Pinpoint the cell where the given text exists, returning its (x, y) midpoint coordinate. 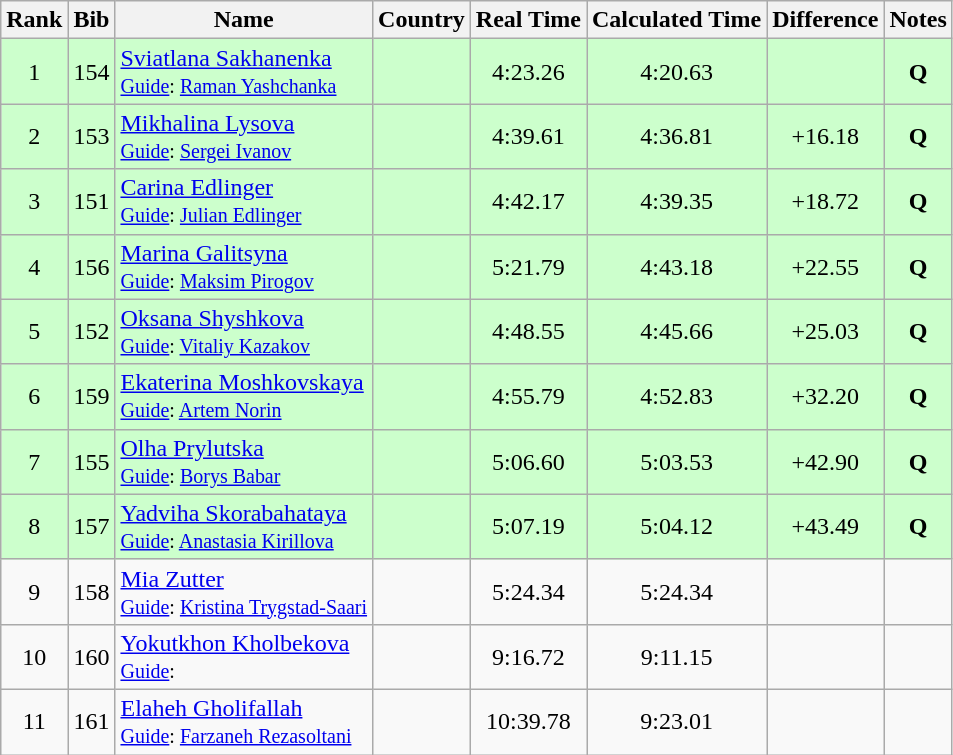
+16.18 (826, 136)
+18.72 (826, 202)
152 (92, 332)
Difference (826, 20)
153 (92, 136)
11 (34, 722)
4:23.26 (528, 72)
161 (92, 722)
4:42.17 (528, 202)
5:03.53 (676, 462)
9:11.15 (676, 656)
157 (92, 526)
9:23.01 (676, 722)
4:48.55 (528, 332)
Name (244, 20)
7 (34, 462)
Mia ZutterGuide: Kristina Trygstad-Saari (244, 592)
10 (34, 656)
8 (34, 526)
5:07.19 (528, 526)
4:39.35 (676, 202)
Carina EdlingerGuide: Julian Edlinger (244, 202)
151 (92, 202)
158 (92, 592)
4:39.61 (528, 136)
6 (34, 396)
+32.20 (826, 396)
1 (34, 72)
154 (92, 72)
5:04.12 (676, 526)
Country (422, 20)
Yadviha SkorabahatayaGuide: Anastasia Kirillova (244, 526)
Notes (918, 20)
Real Time (528, 20)
Bib (92, 20)
+43.49 (826, 526)
156 (92, 266)
Olha PrylutskaGuide: Borys Babar (244, 462)
Rank (34, 20)
Oksana ShyshkovaGuide: Vitaliy Kazakov (244, 332)
Sviatlana SakhanenkaGuide: Raman Yashchanka (244, 72)
+25.03 (826, 332)
Calculated Time (676, 20)
4:45.66 (676, 332)
3 (34, 202)
Marina GalitsynaGuide: Maksim Pirogov (244, 266)
+42.90 (826, 462)
4:20.63 (676, 72)
2 (34, 136)
10:39.78 (528, 722)
5 (34, 332)
9:16.72 (528, 656)
159 (92, 396)
155 (92, 462)
4:43.18 (676, 266)
Mikhalina LysovaGuide: Sergei Ivanov (244, 136)
4:36.81 (676, 136)
4:52.83 (676, 396)
4 (34, 266)
Ekaterina MoshkovskayaGuide: Artem Norin (244, 396)
5:21.79 (528, 266)
Yokutkhon KholbekovaGuide: (244, 656)
Elaheh GholifallahGuide: Farzaneh Rezasoltani (244, 722)
4:55.79 (528, 396)
9 (34, 592)
5:06.60 (528, 462)
160 (92, 656)
+22.55 (826, 266)
